Detect which cell encompasses the target text, then output its [X, Y] center coordinate. 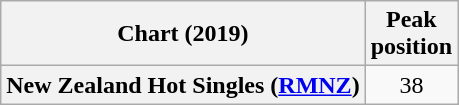
Chart (2019) [183, 34]
38 [411, 85]
Peakposition [411, 34]
New Zealand Hot Singles (RMNZ) [183, 85]
